Identify which cell holds the provided text, then report its [x, y] central coordinate. 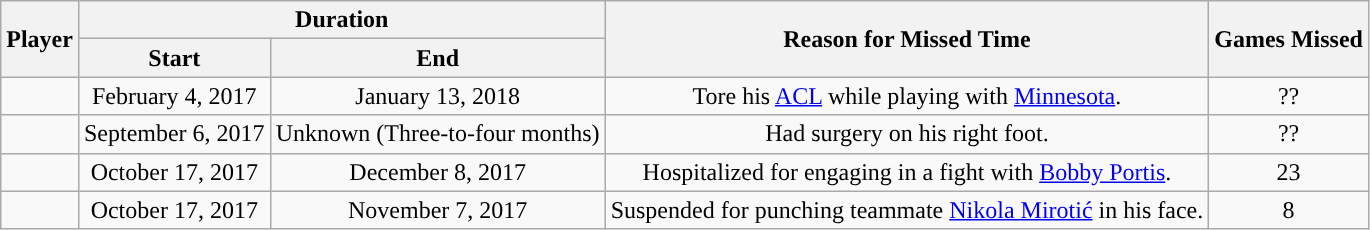
Hospitalized for engaging in a fight with Bobby Portis. [907, 172]
8 [1289, 210]
Reason for Missed Time [907, 39]
Tore his ACL while playing with Minnesota. [907, 96]
February 4, 2017 [174, 96]
Games Missed [1289, 39]
December 8, 2017 [438, 172]
Suspended for punching teammate Nikola Mirotić in his face. [907, 210]
Had surgery on his right foot. [907, 134]
November 7, 2017 [438, 210]
Unknown (Three-to-four months) [438, 134]
Duration [342, 20]
Player [40, 39]
September 6, 2017 [174, 134]
January 13, 2018 [438, 96]
End [438, 58]
23 [1289, 172]
Start [174, 58]
